For the text-containing cell, return its midpoint in (X, Y) coordinate format. 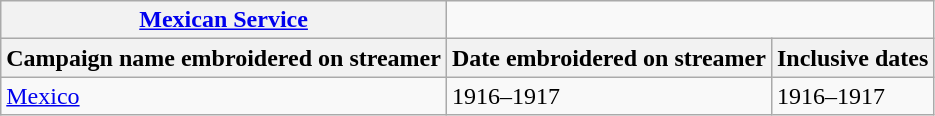
Mexico (224, 96)
Date embroidered on streamer (608, 58)
Inclusive dates (852, 58)
Mexican Service (224, 20)
Campaign name embroidered on streamer (224, 58)
